Return the (x, y) coordinate for the center point of the cell that contains the specified text.  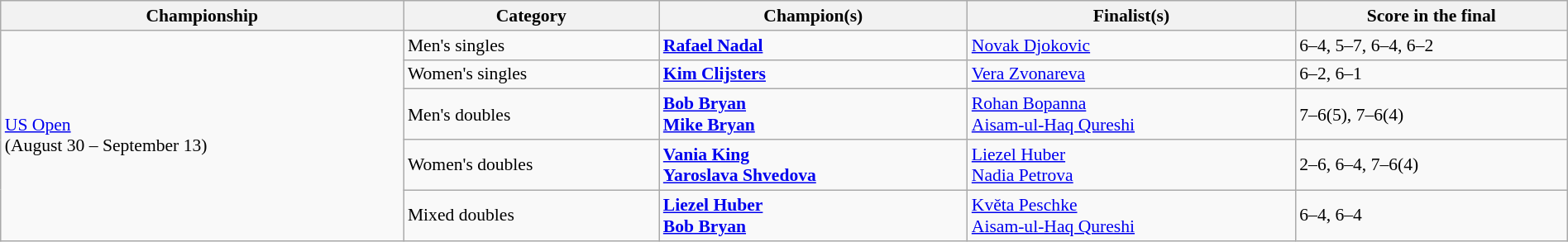
7–6(5), 7–6(4) (1431, 114)
Novak Djokovic (1131, 45)
6–4, 5–7, 6–4, 6–2 (1431, 45)
6–4, 6–4 (1431, 215)
Liezel Huber Bob Bryan (814, 215)
Women's doubles (531, 165)
Champion(s) (814, 16)
Liezel Huber Nadia Petrova (1131, 165)
Championship (202, 16)
Category (531, 16)
Men's singles (531, 45)
Score in the final (1431, 16)
Vera Zvonareva (1131, 74)
2–6, 6–4, 7–6(4) (1431, 165)
Rohan Bopanna Aisam-ul-Haq Qureshi (1131, 114)
Men's doubles (531, 114)
6–2, 6–1 (1431, 74)
Mixed doubles (531, 215)
Rafael Nadal (814, 45)
US Open(August 30 – September 13) (202, 135)
Finalist(s) (1131, 16)
Vania King Yaroslava Shvedova (814, 165)
Women's singles (531, 74)
Bob Bryan Mike Bryan (814, 114)
Květa Peschke Aisam-ul-Haq Qureshi (1131, 215)
Kim Clijsters (814, 74)
